Capture the cell that displays the provided text and extract its [X, Y] central coordinate. 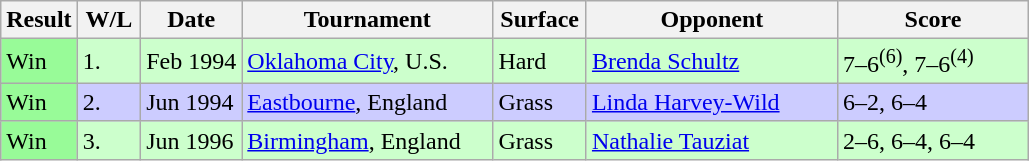
1. [109, 62]
Oklahoma City, U.S. [368, 62]
Opponent [712, 20]
Tournament [368, 20]
Feb 1994 [192, 62]
2–6, 6–4, 6–4 [932, 140]
Surface [540, 20]
Eastbourne, England [368, 102]
6–2, 6–4 [932, 102]
W/L [109, 20]
Score [932, 20]
3. [109, 140]
Birmingham, England [368, 140]
Result [39, 20]
Hard [540, 62]
7–6(6), 7–6(4) [932, 62]
Jun 1996 [192, 140]
Linda Harvey-Wild [712, 102]
Nathalie Tauziat [712, 140]
Jun 1994 [192, 102]
Date [192, 20]
2. [109, 102]
Brenda Schultz [712, 62]
